Return the [X, Y] coordinate for the center point of the cell that contains the specified text.  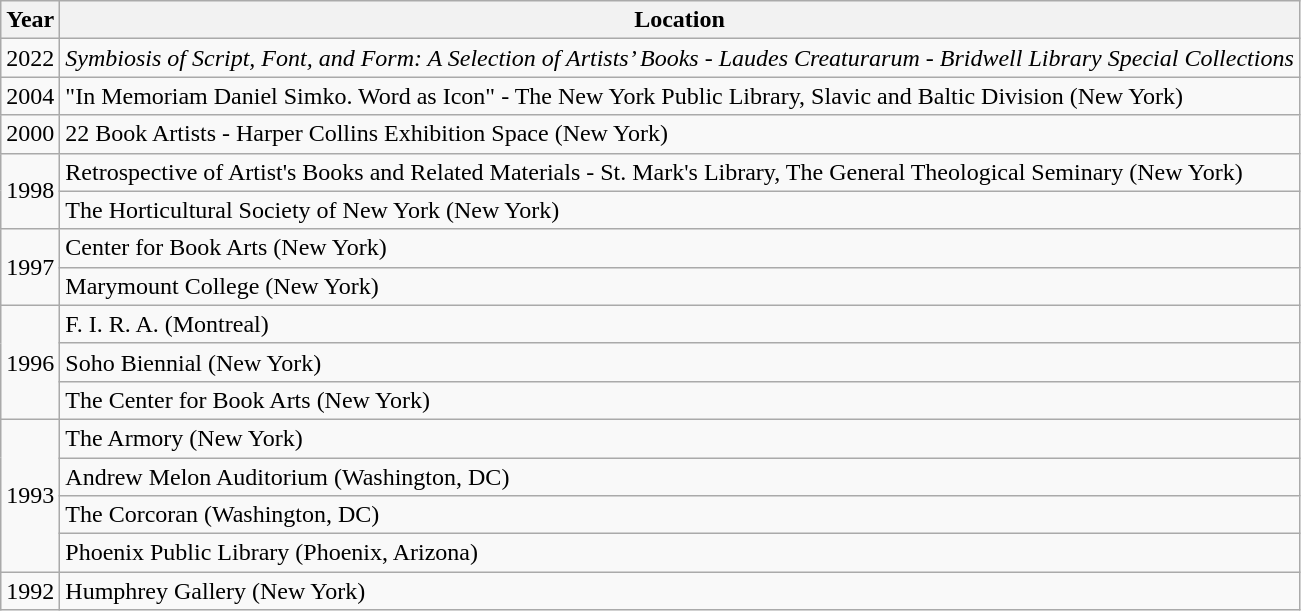
2022 [30, 58]
The Horticultural Society of New York (New York) [680, 210]
The Corcoran (Washington, DC) [680, 515]
Symbiosis of Script, Font, and Form: A Selection of Artists’ Books - Laudes Creaturarum - Bridwell Library Special Collections [680, 58]
2004 [30, 96]
The Armory (New York) [680, 438]
1992 [30, 591]
Andrew Melon Auditorium (Washington, DC) [680, 477]
1998 [30, 191]
The Center for Book Arts (New York) [680, 400]
Center for Book Arts (New York) [680, 248]
Soho Biennial (New York) [680, 362]
Location [680, 20]
1997 [30, 267]
Humphrey Gallery (New York) [680, 591]
Year [30, 20]
1996 [30, 362]
F. I. R. A. (Montreal) [680, 324]
22 Book Artists - Harper Collins Exhibition Space (New York) [680, 134]
Retrospective of Artist's Books and Related Materials - St. Mark's Library, The General Theological Seminary (New York) [680, 172]
Phoenix Public Library (Phoenix, Arizona) [680, 553]
Marymount College (New York) [680, 286]
"In Memoriam Daniel Simko. Word as Icon" - The New York Public Library, Slavic and Baltic Division (New York) [680, 96]
2000 [30, 134]
1993 [30, 495]
